Identify which cell holds the provided text, then report its [X, Y] central coordinate. 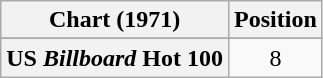
8 [276, 58]
Position [276, 20]
Chart (1971) [115, 20]
US Billboard Hot 100 [115, 58]
